Extract the (x, y) coordinate from the center of the cell holding the provided text.  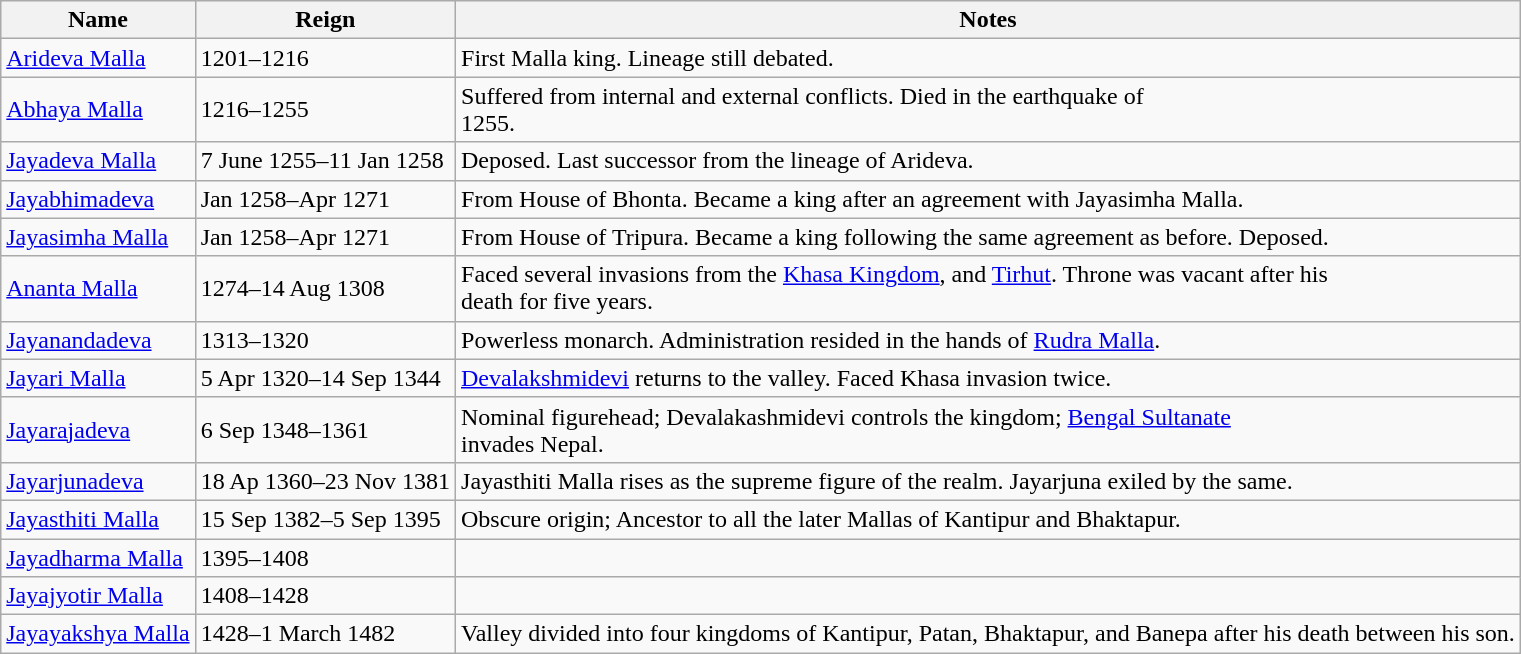
Suffered from internal and external conflicts. Died in the earthquake of1255. (988, 110)
Devalakshmidevi returns to the valley. Faced Khasa invasion twice. (988, 378)
Obscure origin; Ancestor to all the later Mallas of Kantipur and Bhaktapur. (988, 519)
Notes (988, 20)
Valley divided into four kingdoms of Kantipur, Patan, Bhaktapur, and Banepa after his death between his son. (988, 634)
Jayarajadeva (98, 430)
First Malla king. Lineage still debated. (988, 58)
From House of Tripura. Became a king following the same agreement as before. Deposed. (988, 237)
1216–1255 (325, 110)
18 Ap 1360–23 Nov 1381 (325, 481)
Jayabhimadeva (98, 199)
1428–1 March 1482 (325, 634)
15 Sep 1382–5 Sep 1395 (325, 519)
Ananta Malla (98, 288)
Powerless monarch. Administration resided in the hands of Rudra Malla. (988, 340)
Faced several invasions from the Khasa Kingdom, and Tirhut. Throne was vacant after hisdeath for five years. (988, 288)
From House of Bhonta. Became a king after an agreement with Jayasimha Malla. (988, 199)
Jayarjunadeva (98, 481)
Jayari Malla (98, 378)
Arideva Malla (98, 58)
Jayajyotir Malla (98, 596)
7 June 1255–11 Jan 1258 (325, 161)
Deposed. Last successor from the lineage of Arideva. (988, 161)
6 Sep 1348–1361 (325, 430)
1274–14 Aug 1308 (325, 288)
Name (98, 20)
Jayanandadeva (98, 340)
Jayadharma Malla (98, 557)
1408–1428 (325, 596)
1395–1408 (325, 557)
Jayasthiti Malla (98, 519)
Reign (325, 20)
Jayadeva Malla (98, 161)
Abhaya Malla (98, 110)
5 Apr 1320–14 Sep 1344 (325, 378)
Jayasthiti Malla rises as the supreme figure of the realm. Jayarjuna exiled by the same. (988, 481)
1201–1216 (325, 58)
Jayayakshya Malla (98, 634)
Nominal figurehead; Devalakashmidevi controls the kingdom; Bengal Sultanateinvades Nepal. (988, 430)
1313–1320 (325, 340)
Jayasimha Malla (98, 237)
